From the cell containing the given text, extract its center point as [x, y] coordinate. 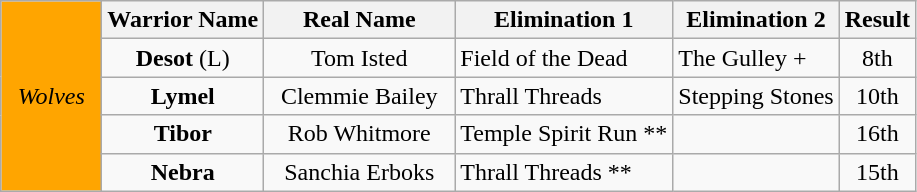
16th [877, 134]
Clemmie Bailey [360, 96]
Wolves [52, 96]
Stepping Stones [756, 96]
Rob Whitmore [360, 134]
Tom Isted [360, 58]
Result [877, 20]
Nebra [183, 172]
Warrior Name [183, 20]
Thrall Threads [564, 96]
Desot (L) [183, 58]
15th [877, 172]
Real Name [360, 20]
Elimination 2 [756, 20]
Elimination 1 [564, 20]
Tibor [183, 134]
The Gulley + [756, 58]
10th [877, 96]
8th [877, 58]
Field of the Dead [564, 58]
Lymel [183, 96]
Sanchia Erboks [360, 172]
Temple Spirit Run ** [564, 134]
Thrall Threads ** [564, 172]
